Return (x, y) of the center of cell containing provided text 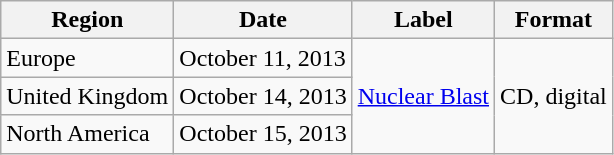
United Kingdom (88, 96)
CD, digital (554, 96)
Label (423, 20)
Format (554, 20)
Date (263, 20)
October 14, 2013 (263, 96)
October 15, 2013 (263, 134)
Region (88, 20)
North America (88, 134)
Europe (88, 58)
October 11, 2013 (263, 58)
Nuclear Blast (423, 96)
